From the cell containing the given text, extract its center point as (X, Y) coordinate. 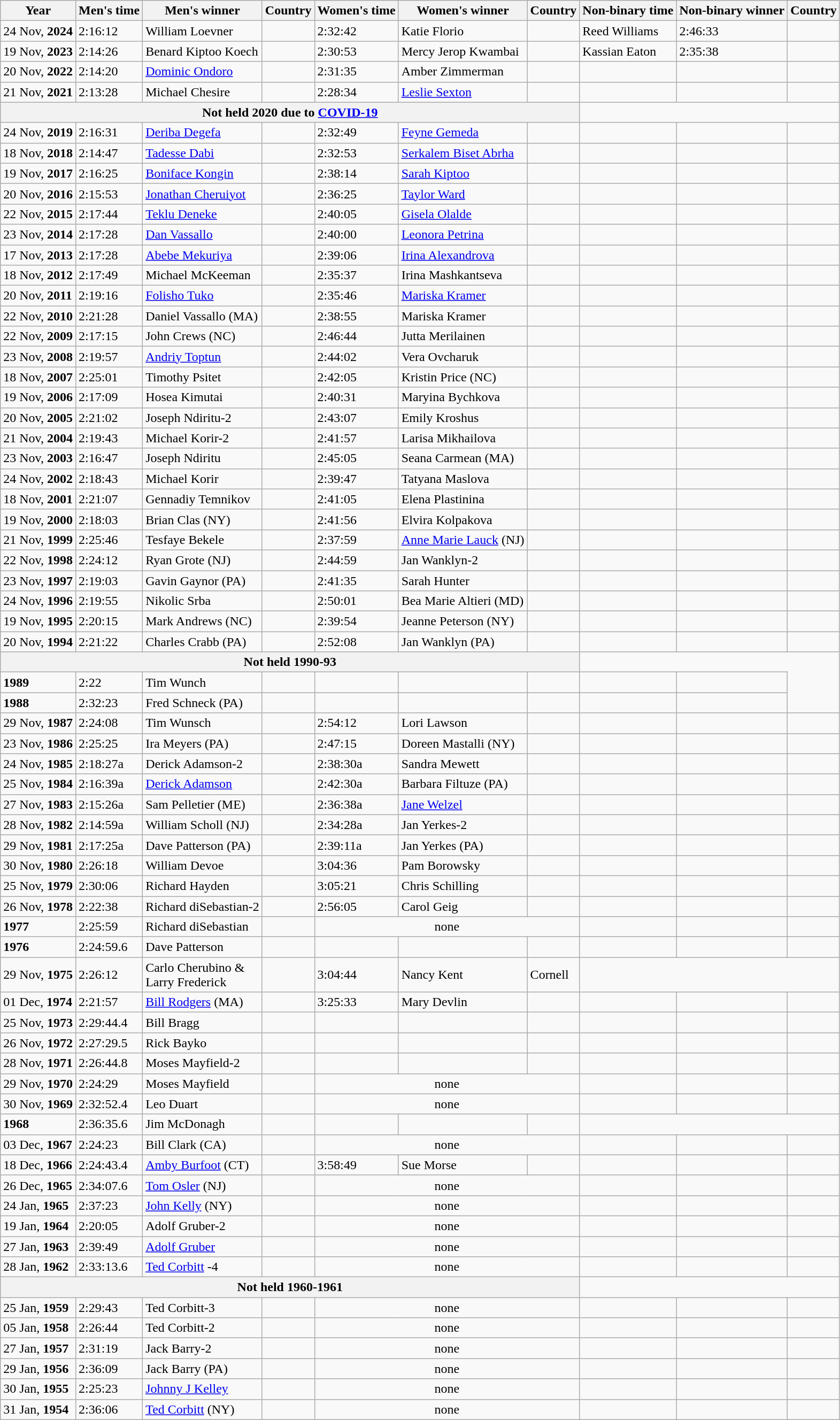
2:24:08 (109, 723)
2:39:49 (109, 1247)
Michael Korir-2 (203, 438)
2:43:07 (356, 418)
3:25:33 (356, 1002)
Ira Meyers (PA) (203, 743)
Seana Carmean (MA) (463, 458)
2:14:59a (109, 825)
29 Jan, 1956 (38, 1369)
2:17:44 (109, 214)
Anne Marie Lauck (NJ) (463, 540)
2:14:20 (109, 72)
2:37:59 (356, 540)
2:16:39a (109, 784)
Men's time (109, 11)
3:05:21 (356, 886)
2:19:16 (109, 296)
17 Nov, 2013 (38, 255)
2:18:43 (109, 479)
20 Nov, 2011 (38, 296)
Kristin Price (NC) (463, 377)
2:18:27a (109, 764)
2:32:23 (109, 703)
18 Dec, 1966 (38, 1165)
Mercy Jerop Kwambai (463, 51)
Pam Borowsky (463, 865)
Vera Ovcharuk (463, 357)
Abebe Mekuriya (203, 255)
2:16:25 (109, 173)
Hosea Kimutai (203, 397)
19 Nov, 1995 (38, 621)
2:16:12 (109, 31)
Lori Lawson (463, 723)
23 Nov, 2014 (38, 234)
Non-binary time (628, 11)
Jutta Merilainen (463, 336)
2:36:35.6 (109, 1124)
30 Nov, 1980 (38, 865)
Sarah Kiptoo (463, 173)
2:44:59 (356, 560)
20 Nov, 1994 (38, 642)
Dan Vassallo (203, 234)
2:19:55 (109, 601)
24 Nov, 2002 (38, 479)
Ted Corbitt-3 (203, 1308)
2:40:31 (356, 397)
2:38:14 (356, 173)
William Loevner (203, 31)
Not held 1960-1961 (290, 1287)
27 Nov, 1983 (38, 804)
18 Nov, 2018 (38, 153)
Leo Duart (203, 1104)
Tom Osler (NJ) (203, 1185)
Year (38, 11)
Nikolic Srba (203, 601)
2:39:47 (356, 479)
2:17:15 (109, 336)
2:21:02 (109, 418)
Jack Barry (PA) (203, 1369)
2:40:00 (356, 234)
2:41:56 (356, 519)
30 Jan, 1955 (38, 1389)
21 Nov, 2004 (38, 438)
Bea Marie Altieri (MD) (463, 601)
23 Nov, 1986 (38, 743)
Johnny J Kelley (203, 1389)
3:04:36 (356, 865)
2:25:01 (109, 377)
Tatyana Maslova (463, 479)
Katie Florio (463, 31)
2:32:53 (356, 153)
1988 (38, 703)
Jack Barry-2 (203, 1348)
Women's time (356, 11)
2:34:28a (356, 825)
Daniel Vassallo (MA) (203, 316)
Dave Patterson (203, 947)
2:21:28 (109, 316)
Bill Bragg (203, 1023)
2:32:49 (356, 133)
29 Nov, 1987 (38, 723)
Ted Corbitt (NY) (203, 1409)
Leslie Sexton (463, 92)
Timothy Psitet (203, 377)
2:17:25a (109, 845)
Bill Rodgers (MA) (203, 1002)
23 Nov, 1997 (38, 580)
19 Nov, 2017 (38, 173)
20 Nov, 2005 (38, 418)
2:20:15 (109, 621)
Gavin Gaynor (PA) (203, 580)
1977 (38, 927)
2:31:35 (356, 72)
2:38:55 (356, 316)
2:16:31 (109, 133)
25 Nov, 1984 (38, 784)
2:25:25 (109, 743)
Jonathan Cheruiyot (203, 194)
27 Jan, 1957 (38, 1348)
Ted Corbitt-2 (203, 1328)
2:39:11a (356, 845)
Emily Kroshus (463, 418)
Kassian Eaton (628, 51)
28 Nov, 1971 (38, 1063)
2:14:26 (109, 51)
26 Nov, 1978 (38, 907)
Jim McDonagh (203, 1124)
2:31:19 (109, 1348)
25 Jan, 1959 (38, 1308)
2:18:03 (109, 519)
22 Nov, 2010 (38, 316)
2:52:08 (356, 642)
2:50:01 (356, 601)
2:19:57 (109, 357)
Adolf Gruber-2 (203, 1226)
20 Nov, 2022 (38, 72)
2:42:05 (356, 377)
Carlo Cherubino &Larry Frederick (203, 974)
Sandra Mewett (463, 764)
Leonora Petrina (463, 234)
2:26:18 (109, 865)
Jeanne Peterson (NY) (463, 621)
Bill Clark (CA) (203, 1145)
Barbara Filtuze (PA) (463, 784)
22 Nov, 2015 (38, 214)
Richard Hayden (203, 886)
William Scholl (NJ) (203, 825)
01 Dec, 1974 (38, 1002)
2:41:35 (356, 580)
2:15:26a (109, 804)
2:19:43 (109, 438)
Jane Welzel (463, 804)
2:36:25 (356, 194)
24 Nov, 2024 (38, 31)
Gisela Olalde (463, 214)
2:26:44.8 (109, 1063)
Amber Zimmerman (463, 72)
2:25:59 (109, 927)
21 Nov, 2021 (38, 92)
30 Nov, 1969 (38, 1104)
2:25:23 (109, 1389)
Tadesse Dabi (203, 153)
2:34:07.6 (109, 1185)
Tim Wunch (203, 682)
2:33:13.6 (109, 1267)
Ryan Grote (NJ) (203, 560)
Derick Adamson-2 (203, 764)
Non-binary winner (732, 11)
2:13:28 (109, 92)
18 Nov, 2001 (38, 499)
2:25:46 (109, 540)
2:29:44.4 (109, 1023)
1968 (38, 1124)
24 Nov, 1985 (38, 764)
2:17:49 (109, 275)
Jan Wanklyn-2 (463, 560)
28 Nov, 1982 (38, 825)
21 Nov, 1999 (38, 540)
03 Dec, 1967 (38, 1145)
2:41:05 (356, 499)
2:30:53 (356, 51)
Michael Chesire (203, 92)
Moses Mayfield (203, 1084)
2:21:57 (109, 1002)
John Kelly (NY) (203, 1206)
2:26:44 (109, 1328)
23 Nov, 2003 (38, 458)
25 Nov, 1979 (38, 886)
Mary Devlin (463, 1002)
Irina Mashkantseva (463, 275)
Elena Plastinina (463, 499)
19 Nov, 2023 (38, 51)
Moses Mayfield-2 (203, 1063)
2:39:06 (356, 255)
2:47:15 (356, 743)
2:36:09 (109, 1369)
29 Nov, 1981 (38, 845)
Dominic Ondoro (203, 72)
26 Dec, 1965 (38, 1185)
Not held 1990-93 (290, 662)
3:04:44 (356, 974)
Joseph Ndiritu (203, 458)
20 Nov, 2016 (38, 194)
Tesfaye Bekele (203, 540)
Nancy Kent (463, 974)
Richard diSebastian-2 (203, 907)
Maryina Bychkova (463, 397)
Gennadiy Temnikov (203, 499)
2:22:38 (109, 907)
Boniface Kongin (203, 173)
Jan Yerkes-2 (463, 825)
22 Nov, 1998 (38, 560)
2:32:52.4 (109, 1104)
2:35:38 (732, 51)
Jan Yerkes (PA) (463, 845)
Carol Geig (463, 907)
2:20:05 (109, 1226)
2:24:59.6 (109, 947)
2:56:05 (356, 907)
Elvira Kolpakova (463, 519)
Chris Schilling (463, 886)
2:44:02 (356, 357)
27 Jan, 1963 (38, 1247)
Derick Adamson (203, 784)
Jan Wanklyn (PA) (463, 642)
2:32:42 (356, 31)
2:16:47 (109, 458)
Doreen Mastalli (NY) (463, 743)
Cornell (553, 974)
Irina Alexandrova (463, 255)
29 Nov, 1970 (38, 1084)
2:37:23 (109, 1206)
2:15:53 (109, 194)
Teklu Deneke (203, 214)
Feyne Gemeda (463, 133)
2:54:12 (356, 723)
Reed Williams (628, 31)
Larisa Mikhailova (463, 438)
2:24:29 (109, 1084)
John Crews (NC) (203, 336)
2:45:05 (356, 458)
2:42:30a (356, 784)
Joseph Ndiritu-2 (203, 418)
2:21:07 (109, 499)
2:35:37 (356, 275)
2:35:46 (356, 296)
Sam Pelletier (ME) (203, 804)
22 Nov, 2009 (38, 336)
Benard Kiptoo Koech (203, 51)
Andriy Toptun (203, 357)
2:26:12 (109, 974)
29 Nov, 1975 (38, 974)
1989 (38, 682)
2:41:57 (356, 438)
Men's winner (203, 11)
2:17:09 (109, 397)
24 Nov, 2019 (38, 133)
Adolf Gruber (203, 1247)
Not held 2020 due to COVID-19 (290, 112)
2:39:54 (356, 621)
Tim Wunsch (203, 723)
31 Jan, 1954 (38, 1409)
Rick Bayko (203, 1043)
2:40:05 (356, 214)
23 Nov, 2008 (38, 357)
Brian Clas (NY) (203, 519)
26 Nov, 1972 (38, 1043)
19 Jan, 1964 (38, 1226)
Michael McKeeman (203, 275)
25 Nov, 1973 (38, 1023)
Charles Crabb (PA) (203, 642)
18 Nov, 2012 (38, 275)
2:36:38a (356, 804)
Folisho Tuko (203, 296)
19 Nov, 2006 (38, 397)
3:58:49 (356, 1165)
2:21:22 (109, 642)
Sarah Hunter (463, 580)
2:29:43 (109, 1308)
2:19:03 (109, 580)
William Devoe (203, 865)
1976 (38, 947)
24 Jan, 1965 (38, 1206)
2:46:33 (732, 31)
2:24:23 (109, 1145)
2:28:34 (356, 92)
18 Nov, 2007 (38, 377)
2:30:06 (109, 886)
24 Nov, 1996 (38, 601)
28 Jan, 1962 (38, 1267)
Women's winner (463, 11)
Ted Corbitt -4 (203, 1267)
19 Nov, 2000 (38, 519)
Michael Korir (203, 479)
2:14:47 (109, 153)
2:27:29.5 (109, 1043)
Dave Patterson (PA) (203, 845)
Mark Andrews (NC) (203, 621)
Fred Schneck (PA) (203, 703)
2:36:06 (109, 1409)
2:24:43.4 (109, 1165)
Taylor Ward (463, 194)
Richard diSebastian (203, 927)
Deriba Degefa (203, 133)
2:22 (109, 682)
2:46:44 (356, 336)
2:38:30a (356, 764)
Sue Morse (463, 1165)
05 Jan, 1958 (38, 1328)
Serkalem Biset Abrha (463, 153)
2:24:12 (109, 560)
Amby Burfoot (CT) (203, 1165)
